Provide the [x, y] coordinate of the cell's center where the given text is located.  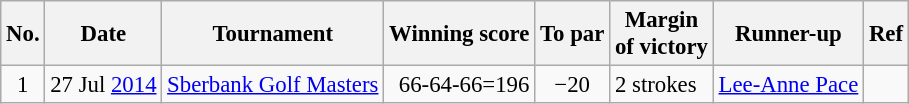
Sberbank Golf Masters [273, 85]
No. [23, 34]
To par [572, 34]
27 Jul 2014 [104, 85]
Tournament [273, 34]
Runner-up [788, 34]
Winning score [460, 34]
Lee-Anne Pace [788, 85]
Marginof victory [662, 34]
Ref [886, 34]
66-64-66=196 [460, 85]
2 strokes [662, 85]
−20 [572, 85]
Date [104, 34]
1 [23, 85]
